Return the (X, Y) coordinate for the center point of the cell that contains the specified text.  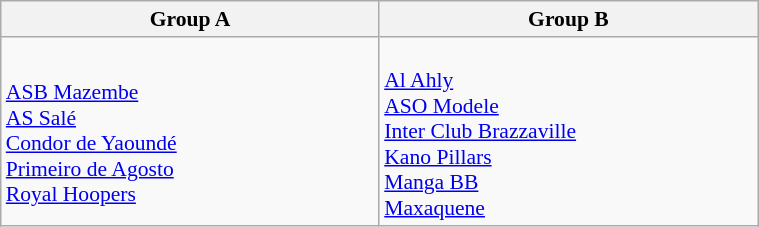
Group B (568, 19)
Group A (190, 19)
Al Ahly ASO Modele Inter Club Brazzaville Kano Pillars Manga BB Maxaquene (568, 132)
ASB Mazembe AS Salé Condor de Yaoundé Primeiro de Agosto Royal Hoopers (190, 132)
